Identify which cell holds the provided text, then report its (x, y) central coordinate. 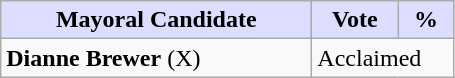
Mayoral Candidate (156, 20)
Acclaimed (383, 58)
Vote (355, 20)
Dianne Brewer (X) (156, 58)
% (426, 20)
